Extract the (x, y) coordinate from the center of the cell holding the provided text.  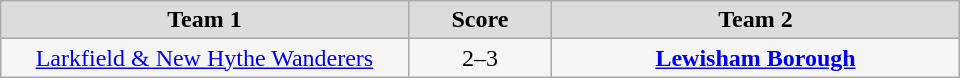
Team 2 (756, 20)
Score (480, 20)
Larkfield & New Hythe Wanderers (204, 58)
Lewisham Borough (756, 58)
Team 1 (204, 20)
2–3 (480, 58)
